Scan for the cell matching the given text and deliver its (x, y) coordinate at center. 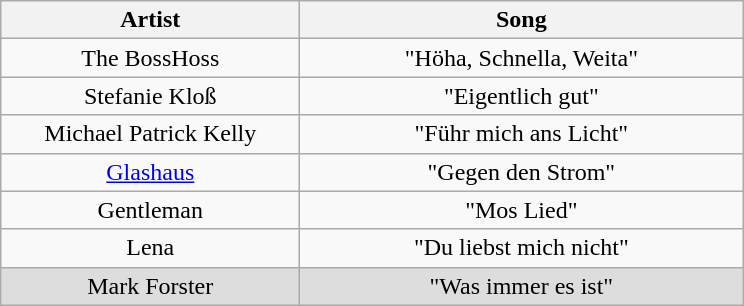
"Du liebst mich nicht" (522, 248)
"Was immer es ist" (522, 286)
Song (522, 20)
"Gegen den Strom" (522, 172)
"Höha, Schnella, Weita" (522, 58)
"Führ mich ans Licht" (522, 134)
"Mos Lied" (522, 210)
Mark Forster (150, 286)
Michael Patrick Kelly (150, 134)
Artist (150, 20)
Glashaus (150, 172)
Lena (150, 248)
Stefanie Kloß (150, 96)
Gentleman (150, 210)
The BossHoss (150, 58)
"Eigentlich gut" (522, 96)
